Identify which cell holds the provided text, then report its [X, Y] central coordinate. 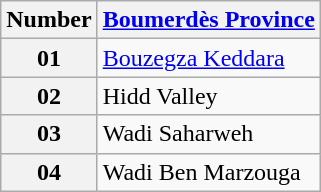
Bouzegza Keddara [208, 58]
Wadi Ben Marzouga [208, 172]
02 [49, 96]
Hidd Valley [208, 96]
01 [49, 58]
03 [49, 134]
Boumerdès Province [208, 20]
Number [49, 20]
04 [49, 172]
Wadi Saharweh [208, 134]
